Output the [X, Y] coordinate of the center of the cell containing the given text.  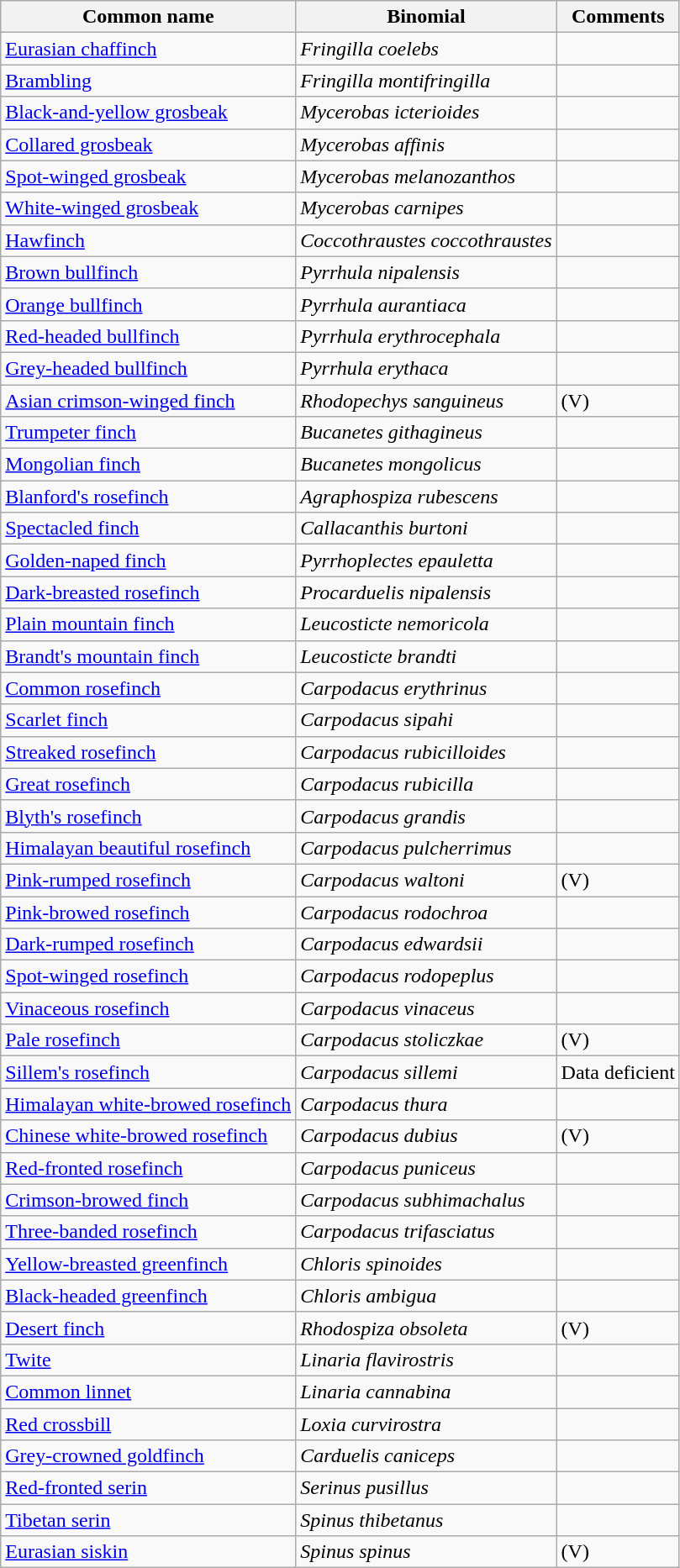
Black-and-yellow grosbeak [148, 113]
Common name [148, 17]
Carpodacus rodopeplus [426, 976]
Yellow-breasted greenfinch [148, 1264]
Carpodacus rodochroa [426, 912]
Eurasian siskin [148, 1552]
Pyrrhula aurantiaca [426, 304]
Red-headed bullfinch [148, 336]
Brambling [148, 81]
Pyrrhula erythaca [426, 368]
Chloris spinoides [426, 1264]
Hawfinch [148, 240]
Carpodacus vinaceus [426, 1008]
Spectacled finch [148, 529]
Linaria flavirostris [426, 1360]
Rhodospiza obsoleta [426, 1328]
Eurasian chaffinch [148, 49]
Pyrrhoplectes epauletta [426, 560]
Blanford's rosefinch [148, 497]
Carduelis caniceps [426, 1456]
Data deficient [618, 1072]
Red-fronted serin [148, 1488]
Chloris ambigua [426, 1296]
Chinese white-browed rosefinch [148, 1136]
Binomial [426, 17]
Carpodacus rubicilloides [426, 752]
Great rosefinch [148, 784]
Scarlet finch [148, 720]
Orange bullfinch [148, 304]
Spinus thibetanus [426, 1520]
Dark-breasted rosefinch [148, 592]
White-winged grosbeak [148, 208]
Leucosticte nemoricola [426, 624]
Pink-browed rosefinch [148, 912]
Brown bullfinch [148, 272]
Procarduelis nipalensis [426, 592]
Common rosefinch [148, 688]
Pyrrhula erythrocephala [426, 336]
Carpodacus grandis [426, 816]
Mycerobas affinis [426, 145]
Common linnet [148, 1392]
Pink-rumped rosefinch [148, 880]
Carpodacus erythrinus [426, 688]
Himalayan beautiful rosefinch [148, 848]
Asian crimson-winged finch [148, 401]
Grey-crowned goldfinch [148, 1456]
Carpodacus subhimachalus [426, 1200]
Carpodacus stoliczkae [426, 1040]
Spinus spinus [426, 1552]
Fringilla montifringilla [426, 81]
Mycerobas melanozanthos [426, 176]
Mycerobas icterioides [426, 113]
Linaria cannabina [426, 1392]
Carpodacus dubius [426, 1136]
Coccothraustes coccothraustes [426, 240]
Carpodacus sillemi [426, 1072]
Carpodacus sipahi [426, 720]
Red-fronted rosefinch [148, 1168]
Grey-headed bullfinch [148, 368]
Blyth's rosefinch [148, 816]
Comments [618, 17]
Loxia curvirostra [426, 1424]
Three-banded rosefinch [148, 1232]
Pale rosefinch [148, 1040]
Carpodacus edwardsii [426, 944]
Carpodacus trifasciatus [426, 1232]
Bucanetes mongolicus [426, 465]
Desert finch [148, 1328]
Dark-rumped rosefinch [148, 944]
Himalayan white-browed rosefinch [148, 1104]
Streaked rosefinch [148, 752]
Red crossbill [148, 1424]
Spot-winged rosefinch [148, 976]
Collared grosbeak [148, 145]
Serinus pusillus [426, 1488]
Carpodacus puniceus [426, 1168]
Mongolian finch [148, 465]
Black-headed greenfinch [148, 1296]
Crimson-browed finch [148, 1200]
Callacanthis burtoni [426, 529]
Agraphospiza rubescens [426, 497]
Carpodacus waltoni [426, 880]
Sillem's rosefinch [148, 1072]
Golden-naped finch [148, 560]
Leucosticte brandti [426, 656]
Fringilla coelebs [426, 49]
Mycerobas carnipes [426, 208]
Spot-winged grosbeak [148, 176]
Trumpeter finch [148, 433]
Rhodopechys sanguineus [426, 401]
Bucanetes githagineus [426, 433]
Pyrrhula nipalensis [426, 272]
Carpodacus thura [426, 1104]
Plain mountain finch [148, 624]
Tibetan serin [148, 1520]
Brandt's mountain finch [148, 656]
Twite [148, 1360]
Carpodacus pulcherrimus [426, 848]
Vinaceous rosefinch [148, 1008]
Carpodacus rubicilla [426, 784]
